Locate the cell with the specified text and output its (X, Y) center coordinate. 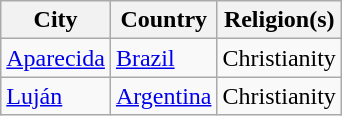
Religion(s) (279, 20)
Aparecida (56, 58)
Argentina (164, 96)
Country (164, 20)
Luján (56, 96)
Brazil (164, 58)
City (56, 20)
